Determine the (x, y) coordinate at the center of the cell enclosing the given text.  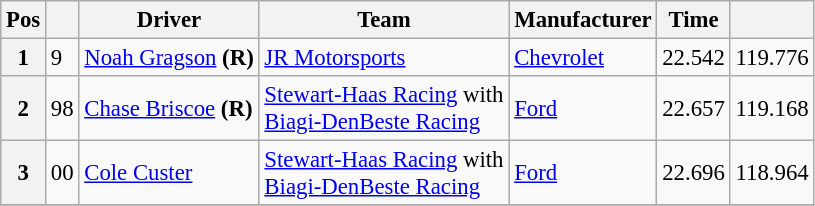
22.657 (694, 108)
Manufacturer (583, 20)
00 (62, 174)
Cole Custer (169, 174)
2 (24, 108)
9 (62, 58)
1 (24, 58)
Team (384, 20)
118.964 (772, 174)
Chevrolet (583, 58)
JR Motorsports (384, 58)
Driver (169, 20)
3 (24, 174)
119.776 (772, 58)
Noah Gragson (R) (169, 58)
22.696 (694, 174)
119.168 (772, 108)
98 (62, 108)
Time (694, 20)
Chase Briscoe (R) (169, 108)
Pos (24, 20)
22.542 (694, 58)
